For the text-containing cell, return its midpoint in [X, Y] coordinate format. 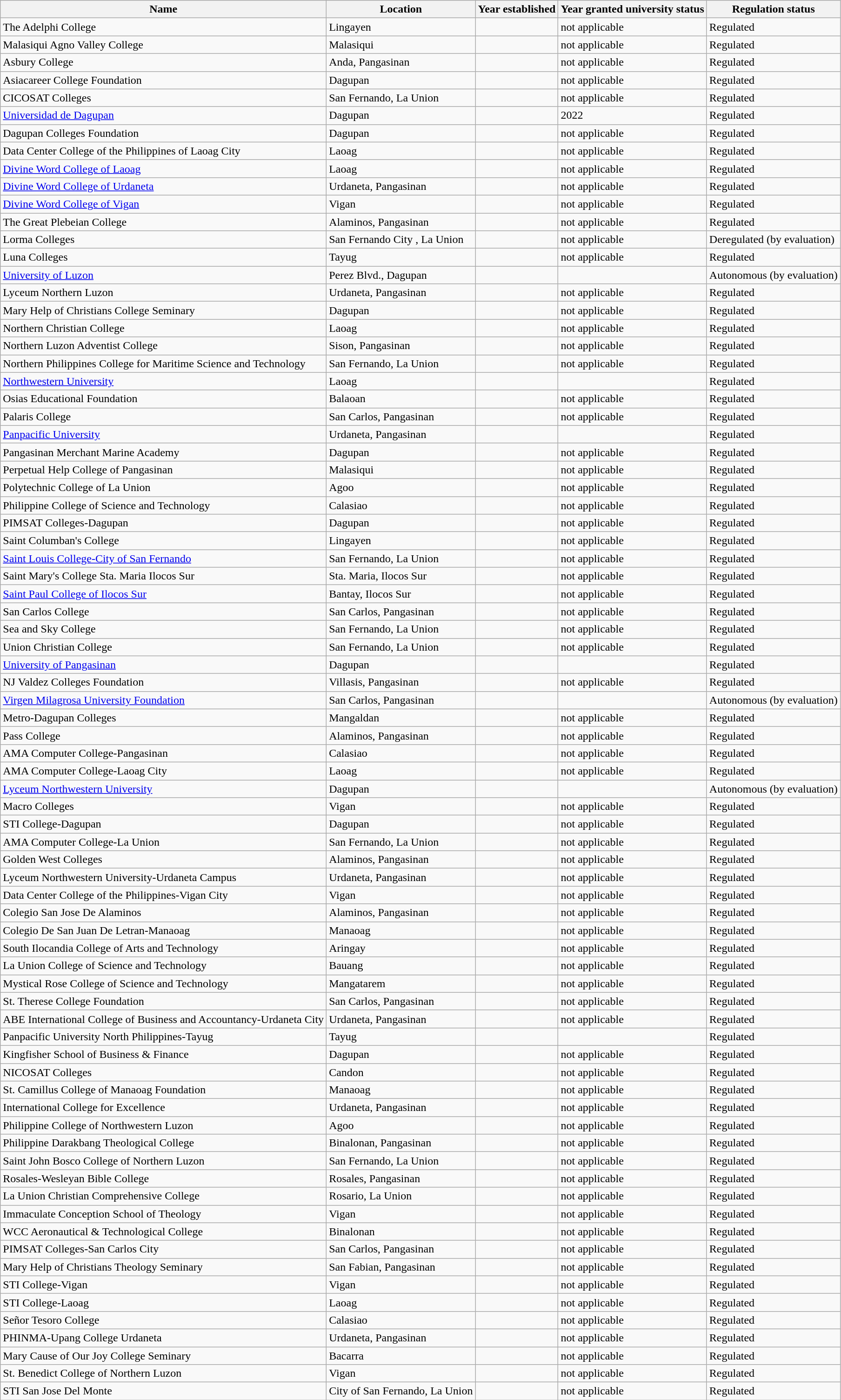
Bantay, Ilocos Sur [401, 594]
Lyceum Northwestern University-Urdaneta Campus [164, 877]
Universidad de Dagupan [164, 115]
San Fabian, Pangasinan [401, 1267]
Candon [401, 1072]
Binalonan [401, 1232]
Colegio San Jose De Alaminos [164, 913]
Panpacific University [164, 434]
Mystical Rose College of Science and Technology [164, 983]
Kingfisher School of Business & Finance [164, 1054]
CICOSAT Colleges [164, 98]
Regulation status [773, 9]
Sta. Maria, Ilocos Sur [401, 576]
City of San Fernando, La Union [401, 1391]
Northwestern University [164, 381]
Virgen Milagrosa University Foundation [164, 700]
Señor Tesoro College [164, 1320]
PIMSAT Colleges-San Carlos City [164, 1249]
Year granted university status [633, 9]
Osias Educational Foundation [164, 399]
San Carlos College [164, 612]
Mary Help of Christians Theology Seminary [164, 1267]
Colegio De San Juan De Letran-Manaoag [164, 930]
Macro Colleges [164, 807]
Northern Philippines College for Maritime Science and Technology [164, 363]
AMA Computer College-Laoag City [164, 771]
Balaoan [401, 399]
University of Luzon [164, 275]
Union Christian College [164, 647]
STI College-Dagupan [164, 824]
Anda, Pangasinan [401, 62]
Data Center College of the Philippines-Vigan City [164, 895]
Panpacific University North Philippines-Tayug [164, 1037]
Luna Colleges [164, 257]
International College for Excellence [164, 1108]
Immaculate Conception School of Theology [164, 1214]
Deregulated (by evaluation) [773, 240]
Saint John Bosco College of Northern Luzon [164, 1161]
St. Benedict College of Northern Luzon [164, 1373]
Lyceum Northwestern University [164, 789]
Divine Word College of Urdaneta [164, 186]
Sison, Pangasinan [401, 346]
Saint Louis College-City of San Fernando [164, 559]
San Fernando City , La Union [401, 240]
PIMSAT Colleges-Dagupan [164, 523]
Asbury College [164, 62]
Mary Cause of Our Joy College Seminary [164, 1356]
Bauang [401, 966]
St. Therese College Foundation [164, 1001]
Location [401, 9]
Divine Word College of Laoag [164, 168]
Rosales, Pangasinan [401, 1178]
Pass College [164, 735]
The Adelphi College [164, 27]
Data Center College of the Philippines of Laoag City [164, 151]
Philippine College of Science and Technology [164, 505]
Philippine College of Northwestern Luzon [164, 1125]
Northern Luzon Adventist College [164, 346]
The Great Plebeian College [164, 222]
STI San Jose Del Monte [164, 1391]
Rosales-Wesleyan Bible College [164, 1178]
Binalonan, Pangasinan [401, 1143]
Rosario, La Union [401, 1196]
AMA Computer College-La Union [164, 842]
STI College-Laoag [164, 1302]
Dagupan Colleges Foundation [164, 133]
Year established [517, 9]
Divine Word College of Vigan [164, 204]
Bacarra [401, 1356]
WCC Aeronautical & Technological College [164, 1232]
STI College-Vigan [164, 1285]
Palaris College [164, 417]
Saint Mary's College Sta. Maria Ilocos Sur [164, 576]
PHINMA-Upang College Urdaneta [164, 1338]
Perpetual Help College of Pangasinan [164, 470]
La Union Christian Comprehensive College [164, 1196]
Name [164, 9]
NJ Valdez Colleges Foundation [164, 682]
Mangatarem [401, 983]
AMA Computer College-Pangasinan [164, 753]
NICOSAT Colleges [164, 1072]
Lyceum Northern Luzon [164, 293]
Asiacareer College Foundation [164, 80]
Villasis, Pangasinan [401, 682]
Malasiqui Agno Valley College [164, 45]
Pangasinan Merchant Marine Academy [164, 452]
Metro-Dagupan Colleges [164, 718]
Polytechnic College of La Union [164, 487]
Philippine Darakbang Theological College [164, 1143]
2022 [633, 115]
Northern Christian College [164, 328]
Aringay [401, 948]
University of Pangasinan [164, 665]
Mary Help of Christians College Seminary [164, 310]
South Ilocandia College of Arts and Technology [164, 948]
Saint Paul College of Ilocos Sur [164, 594]
Saint Columban's College [164, 541]
Mangaldan [401, 718]
St. Camillus College of Manaoag Foundation [164, 1090]
La Union College of Science and Technology [164, 966]
Sea and Sky College [164, 629]
Golden West Colleges [164, 860]
Perez Blvd., Dagupan [401, 275]
ABE International College of Business and Accountancy-Urdaneta City [164, 1019]
Lorma Colleges [164, 240]
